Detect which cell encompasses the target text, then output its (X, Y) center coordinate. 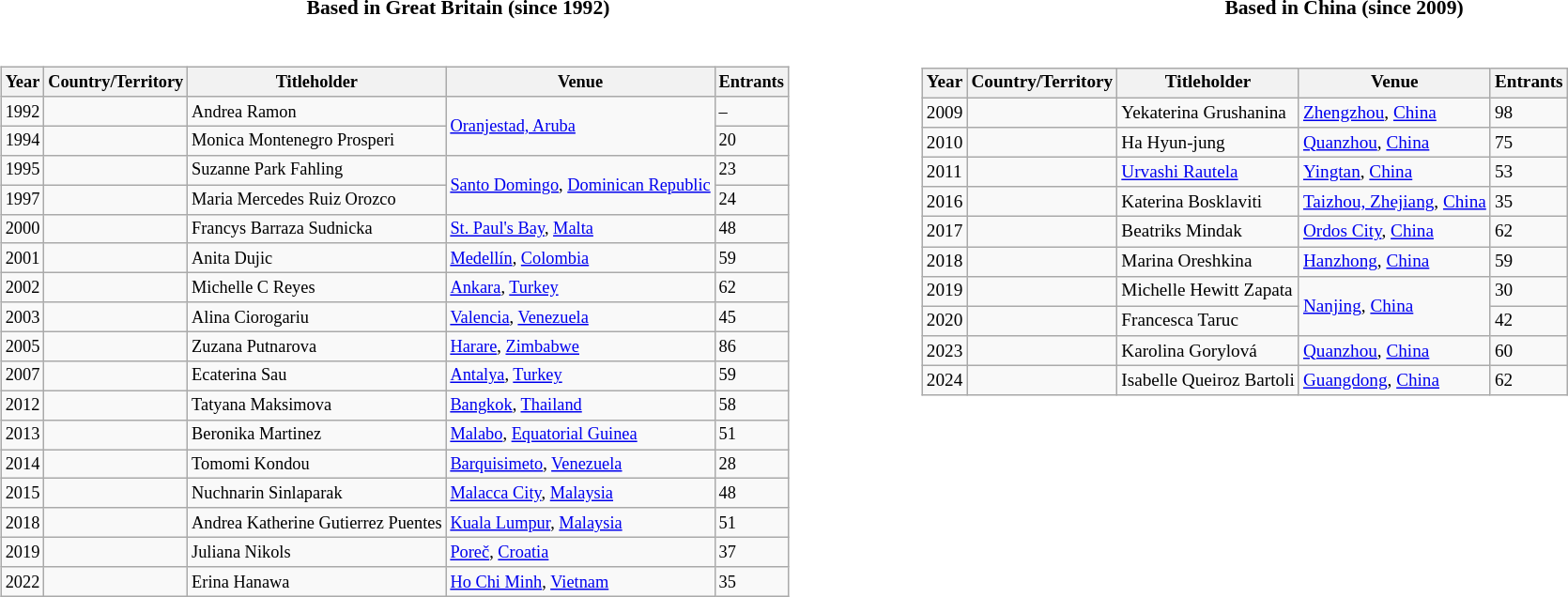
2017 (945, 232)
23 (751, 171)
Monica Montenegro Prosperi (317, 141)
Hanzhong, China (1394, 262)
Malabo, Equatorial Guinea (580, 434)
Ha Hyun-jung (1208, 143)
2013 (23, 434)
2016 (945, 202)
Tomomi Kondou (317, 464)
2014 (23, 464)
Erina Hanawa (317, 582)
2007 (23, 375)
Harare, Zimbabwe (580, 345)
Ho Chi Minh, Vietnam (580, 582)
Karolina Gorylová (1208, 351)
37 (751, 552)
Isabelle Queiroz Bartoli (1208, 380)
Ordos City, China (1394, 232)
2009 (945, 113)
2015 (23, 494)
2002 (23, 287)
Zuzana Putnarova (317, 345)
St. Paul's Bay, Malta (580, 229)
Michelle C Reyes (317, 287)
53 (1529, 173)
1992 (23, 111)
Zhengzhou, China (1394, 113)
1995 (23, 171)
Katerina Bosklaviti (1208, 202)
Bangkok, Thailand (580, 406)
2005 (23, 345)
Suzanne Park Fahling (317, 171)
58 (751, 406)
2024 (945, 380)
Andrea Katherine Gutierrez Puentes (317, 522)
42 (1529, 321)
2011 (945, 173)
Malacca City, Malaysia (580, 494)
2003 (23, 317)
Ecaterina Sau (317, 375)
Alina Ciorogariu (317, 317)
45 (751, 317)
Maria Mercedes Ruiz Orozco (317, 199)
Antalya, Turkey (580, 375)
98 (1529, 113)
24 (751, 199)
30 (1529, 291)
2012 (23, 406)
86 (751, 345)
Andrea Ramon (317, 111)
2000 (23, 229)
Poreč, Croatia (580, 552)
Nanjing, China (1394, 306)
Kuala Lumpur, Malaysia (580, 522)
75 (1529, 143)
2001 (23, 257)
Beronika Martinez (317, 434)
Barquisimeto, Venezuela (580, 464)
Nuchnarin Sinlaparak (317, 494)
Tatyana Maksimova (317, 406)
1997 (23, 199)
Juliana Nikols (317, 552)
28 (751, 464)
Medellín, Colombia (580, 257)
Ankara, Turkey (580, 287)
Francys Barraza Sudnicka (317, 229)
Francesca Taruc (1208, 321)
1994 (23, 141)
Santo Domingo, Dominican Republic (580, 186)
Taizhou, Zhejiang, China (1394, 202)
Marina Oreshkina (1208, 262)
Oranjestad, Aruba (580, 126)
Anita Dujic (317, 257)
Michelle Hewitt Zapata (1208, 291)
60 (1529, 351)
2020 (945, 321)
Yekaterina Grushanina (1208, 113)
20 (751, 141)
2022 (23, 582)
Urvashi Rautela (1208, 173)
2010 (945, 143)
– (751, 111)
2023 (945, 351)
Beatriks Mindak (1208, 232)
Valencia, Venezuela (580, 317)
Yingtan, China (1394, 173)
Guangdong, China (1394, 380)
